Capture the cell that displays the provided text and extract its (x, y) central coordinate. 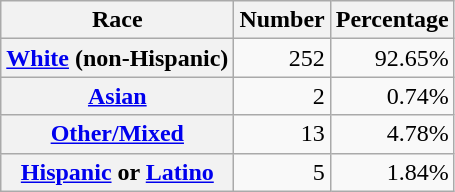
Percentage (392, 20)
Other/Mixed (118, 134)
Hispanic or Latino (118, 172)
0.74% (392, 96)
13 (282, 134)
252 (282, 58)
1.84% (392, 172)
5 (282, 172)
Race (118, 20)
2 (282, 96)
92.65% (392, 58)
White (non-Hispanic) (118, 58)
4.78% (392, 134)
Number (282, 20)
Asian (118, 96)
